Scan for the cell matching the given text and deliver its (x, y) coordinate at center. 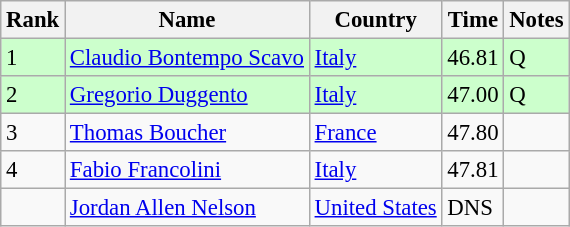
4 (33, 170)
Fabio Francolini (188, 170)
46.81 (473, 58)
Thomas Boucher (188, 133)
47.00 (473, 95)
Time (473, 20)
Claudio Bontempo Scavo (188, 58)
1 (33, 58)
47.80 (473, 133)
3 (33, 133)
Rank (33, 20)
Notes (536, 20)
DNS (473, 208)
2 (33, 95)
Gregorio Duggento (188, 95)
Jordan Allen Nelson (188, 208)
47.81 (473, 170)
Country (376, 20)
United States (376, 208)
Name (188, 20)
France (376, 133)
